Locate the cell with the specified text and output its [X, Y] center coordinate. 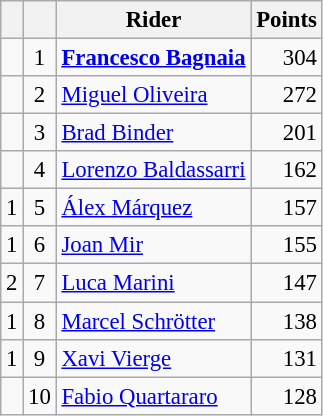
Fabio Quartararo [154, 396]
7 [40, 283]
Brad Binder [154, 133]
201 [286, 133]
131 [286, 358]
157 [286, 208]
Lorenzo Baldassarri [154, 170]
5 [40, 208]
Marcel Schrötter [154, 321]
Points [286, 20]
128 [286, 396]
10 [40, 396]
155 [286, 245]
147 [286, 283]
Álex Márquez [154, 208]
Joan Mir [154, 245]
304 [286, 58]
4 [40, 170]
Rider [154, 20]
Luca Marini [154, 283]
Francesco Bagnaia [154, 58]
3 [40, 133]
138 [286, 321]
Xavi Vierge [154, 358]
8 [40, 321]
272 [286, 95]
6 [40, 245]
Miguel Oliveira [154, 95]
162 [286, 170]
9 [40, 358]
